Output the [x, y] coordinate of the center of the cell containing the given text.  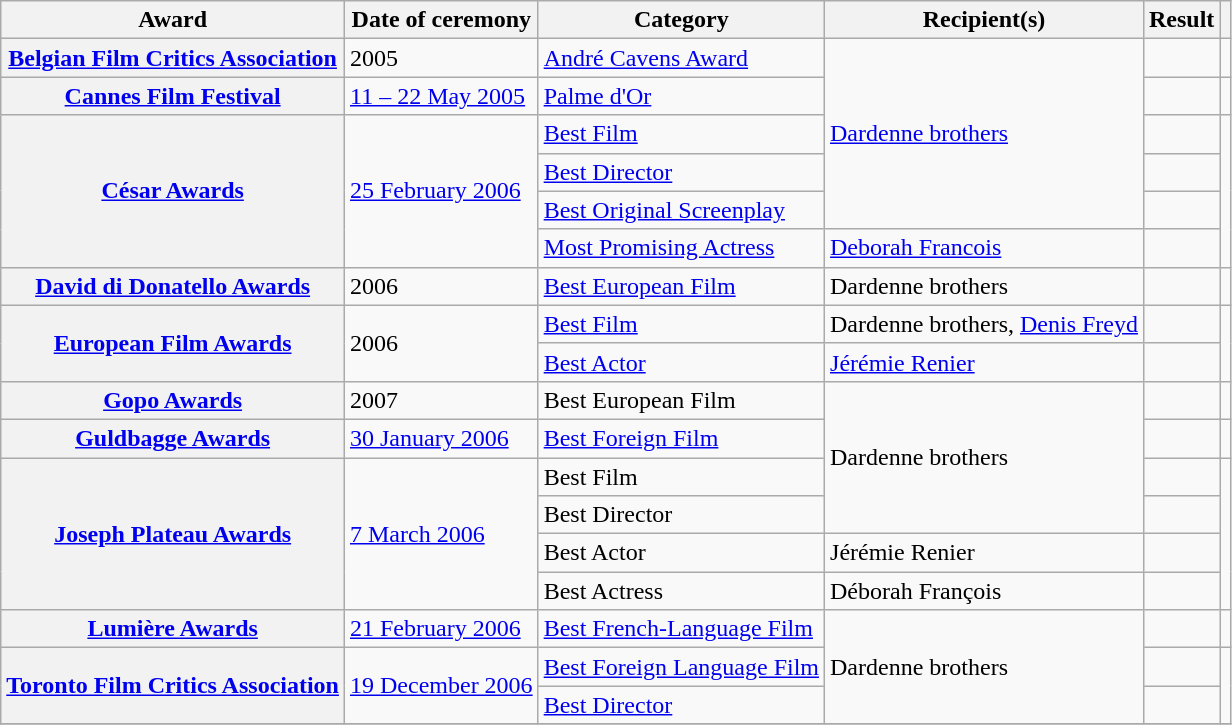
7 March 2006 [441, 534]
2007 [441, 400]
Toronto Film Critics Association [173, 686]
Guldbagge Awards [173, 438]
Result [1181, 20]
Recipient(s) [984, 20]
Palme d'Or [681, 96]
19 December 2006 [441, 686]
Deborah Francois [984, 248]
Gopo Awards [173, 400]
Most Promising Actress [681, 248]
Joseph Plateau Awards [173, 534]
Best Original Screenplay [681, 210]
Belgian Film Critics Association [173, 58]
25 February 2006 [441, 191]
Date of ceremony [441, 20]
Best French-Language Film [681, 629]
European Film Awards [173, 343]
Category [681, 20]
21 February 2006 [441, 629]
César Awards [173, 191]
Lumière Awards [173, 629]
Dardenne brothers, Denis Freyd [984, 324]
David di Donatello Awards [173, 286]
Best Foreign Language Film [681, 667]
Déborah François [984, 591]
André Cavens Award [681, 58]
Award [173, 20]
Best Actress [681, 591]
2005 [441, 58]
11 – 22 May 2005 [441, 96]
Best Foreign Film [681, 438]
30 January 2006 [441, 438]
Cannes Film Festival [173, 96]
